From the cell containing the given text, extract its center point as [X, Y] coordinate. 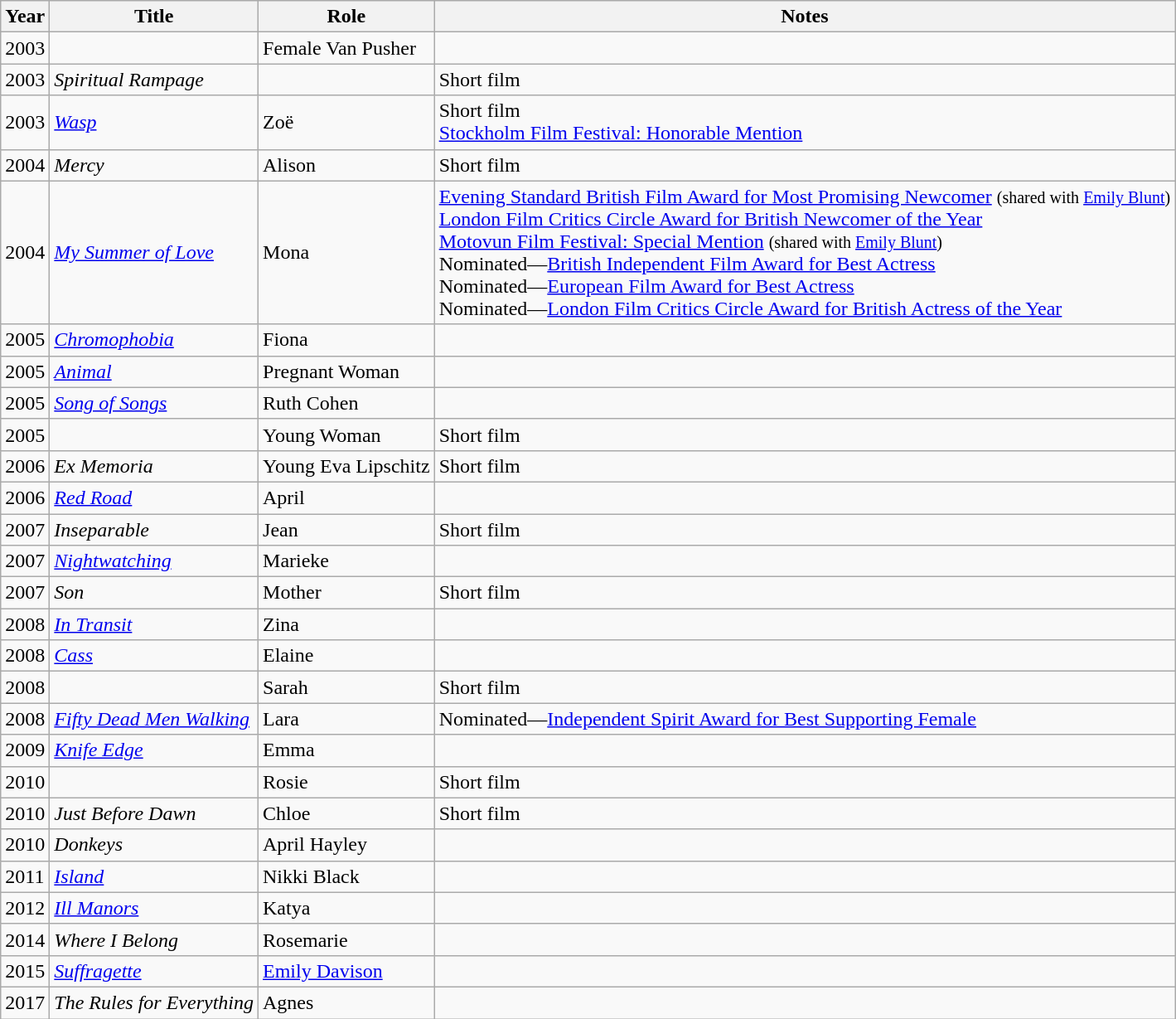
Title [154, 17]
Mercy [154, 165]
Emma [346, 750]
Year [25, 17]
Son [154, 593]
Fifty Dead Men Walking [154, 719]
Spiritual Rampage [154, 80]
2015 [25, 971]
Zoë [346, 123]
Mother [346, 593]
Young Woman [346, 434]
Sarah [346, 687]
Female Van Pusher [346, 48]
Katya [346, 908]
Notes [805, 17]
The Rules for Everything [154, 1002]
Where I Belong [154, 939]
Nikki Black [346, 876]
2011 [25, 876]
Alison [346, 165]
Role [346, 17]
Emily Davison [346, 971]
Mona [346, 252]
April [346, 497]
Animal [154, 371]
2012 [25, 908]
Short filmStockholm Film Festival: Honorable Mention [805, 123]
Jean [346, 530]
Chromophobia [154, 340]
Inseparable [154, 530]
Rosemarie [346, 939]
Donkeys [154, 845]
Knife Edge [154, 750]
Song of Songs [154, 403]
Nominated—Independent Spirit Award for Best Supporting Female [805, 719]
Just Before Dawn [154, 813]
Fiona [346, 340]
Ex Memoria [154, 466]
Island [154, 876]
Ill Manors [154, 908]
Young Eva Lipschitz [346, 466]
Ruth Cohen [346, 403]
2017 [25, 1002]
Chloe [346, 813]
Nightwatching [154, 561]
Rosie [346, 782]
Cass [154, 656]
2014 [25, 939]
Zina [346, 624]
Elaine [346, 656]
My Summer of Love [154, 252]
Wasp [154, 123]
Marieke [346, 561]
In Transit [154, 624]
Lara [346, 719]
April Hayley [346, 845]
Suffragette [154, 971]
Pregnant Woman [346, 371]
2009 [25, 750]
Red Road [154, 497]
Agnes [346, 1002]
